Detect which cell encompasses the target text, then output its [X, Y] center coordinate. 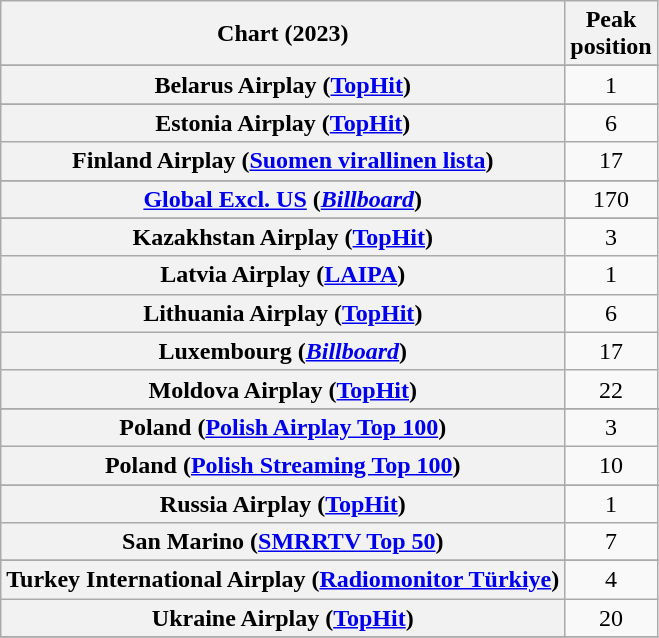
Global Excl. US (Billboard) [283, 199]
Poland (Polish Airplay Top 100) [283, 427]
22 [611, 389]
4 [611, 580]
Turkey International Airplay (Radiomonitor Türkiye) [283, 580]
Poland (Polish Streaming Top 100) [283, 465]
Ukraine Airplay (TopHit) [283, 618]
Finland Airplay (Suomen virallinen lista) [283, 161]
San Marino (SMRRTV Top 50) [283, 542]
Belarus Airplay (TopHit) [283, 85]
Russia Airplay (TopHit) [283, 503]
Estonia Airplay (TopHit) [283, 123]
20 [611, 618]
Moldova Airplay (TopHit) [283, 389]
7 [611, 542]
Chart (2023) [283, 34]
Peakposition [611, 34]
Latvia Airplay (LAIPA) [283, 275]
Kazakhstan Airplay (TopHit) [283, 237]
170 [611, 199]
Luxembourg (Billboard) [283, 351]
10 [611, 465]
Lithuania Airplay (TopHit) [283, 313]
